Output the (x, y) coordinate of the center of the cell containing the given text.  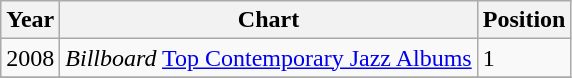
Position (524, 20)
2008 (30, 58)
Billboard Top Contemporary Jazz Albums (268, 58)
1 (524, 58)
Chart (268, 20)
Year (30, 20)
